Pinpoint the cell where the given text exists, returning its [X, Y] midpoint coordinate. 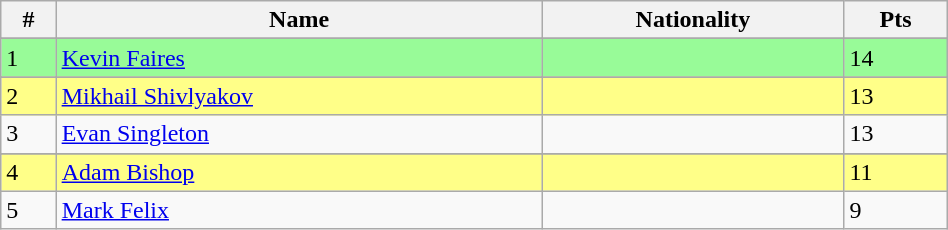
Evan Singleton [299, 134]
Adam Bishop [299, 172]
1 [28, 58]
Mark Felix [299, 210]
Nationality [693, 20]
11 [896, 172]
4 [28, 172]
Mikhail Shivlyakov [299, 96]
5 [28, 210]
9 [896, 210]
Name [299, 20]
14 [896, 58]
Pts [896, 20]
2 [28, 96]
# [28, 20]
3 [28, 134]
Kevin Faires [299, 58]
